Identify which cell holds the provided text, then report its (x, y) central coordinate. 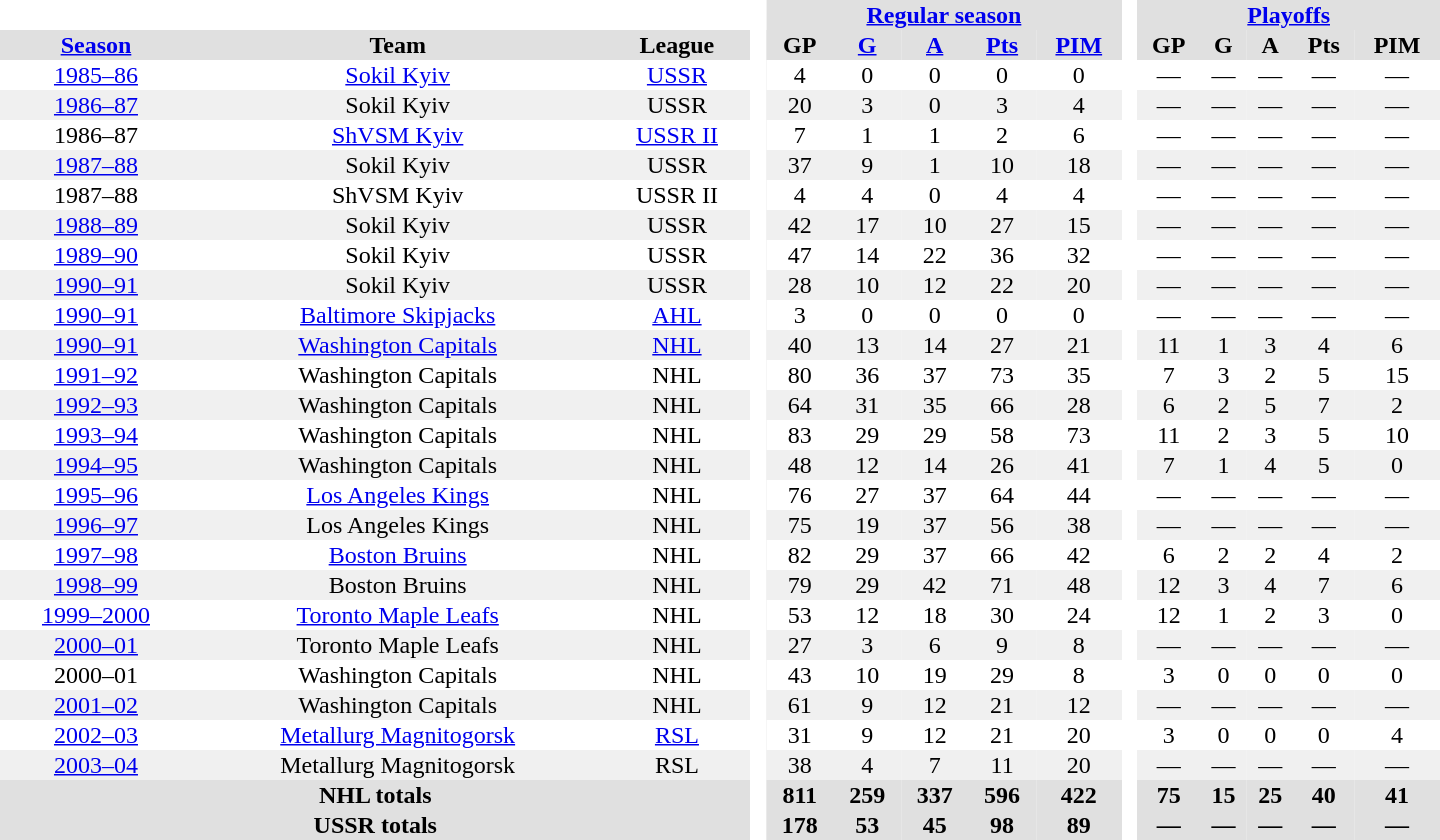
1991–92 (96, 375)
1996–97 (96, 525)
1995–96 (96, 495)
AHL (676, 315)
30 (1002, 615)
47 (800, 255)
2002–03 (96, 735)
80 (800, 375)
2003–04 (96, 765)
17 (866, 225)
13 (866, 345)
24 (1079, 615)
259 (866, 795)
71 (1002, 585)
45 (934, 825)
1994–95 (96, 465)
25 (1270, 795)
Season (96, 45)
44 (1079, 495)
Playoffs (1288, 15)
1998–99 (96, 585)
79 (800, 585)
76 (800, 495)
26 (1002, 465)
178 (800, 825)
32 (1079, 255)
337 (934, 795)
98 (1002, 825)
NHL totals (375, 795)
League (676, 45)
422 (1079, 795)
61 (800, 705)
Regular season (944, 15)
1992–93 (96, 405)
56 (1002, 525)
USSR totals (375, 825)
2001–02 (96, 705)
Baltimore Skipjacks (398, 315)
89 (1079, 825)
82 (800, 555)
1985–86 (96, 75)
Team (398, 45)
1988–89 (96, 225)
1997–98 (96, 555)
83 (800, 435)
1989–90 (96, 255)
1999–2000 (96, 615)
43 (800, 675)
58 (1002, 435)
1993–94 (96, 435)
596 (1002, 795)
811 (800, 795)
